Return (X, Y) of the center of cell containing provided text 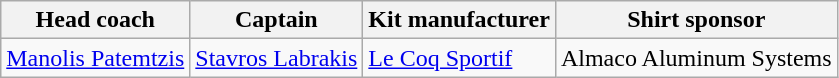
Le Coq Sportif (460, 58)
Head coach (96, 20)
Shirt sponsor (696, 20)
Almaco Aluminum Systems (696, 58)
Captain (276, 20)
Manolis Patemtzis (96, 58)
Kit manufacturer (460, 20)
Stavros Labrakis (276, 58)
